Scan for the cell matching the given text and deliver its [X, Y] coordinate at center. 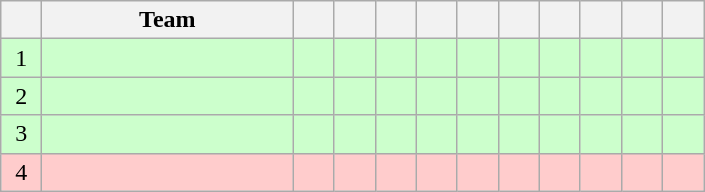
Team [168, 20]
1 [22, 58]
4 [22, 172]
2 [22, 96]
3 [22, 134]
